Identify which cell holds the provided text, then report its (X, Y) central coordinate. 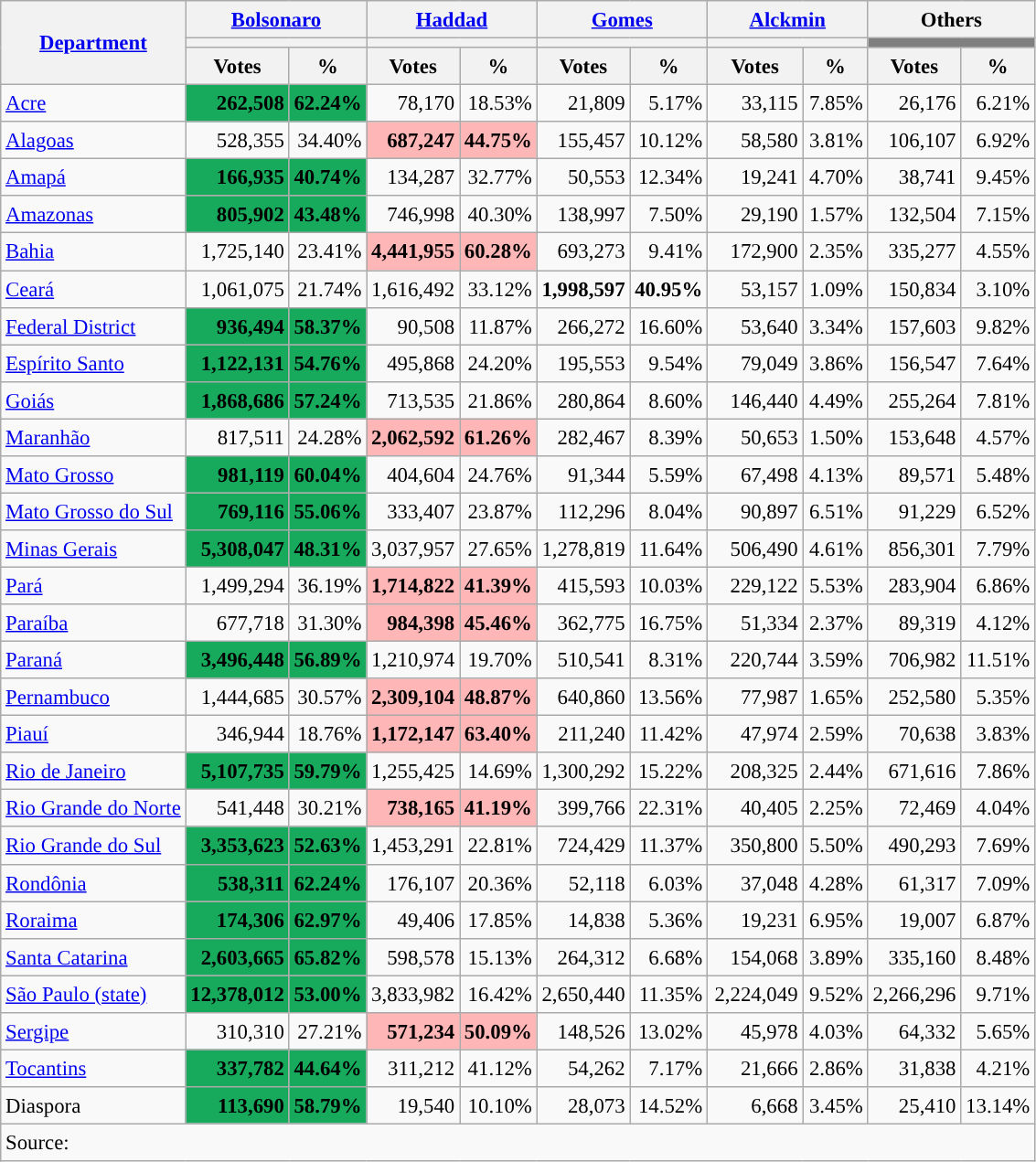
44.64% (327, 1068)
1,278,819 (583, 549)
7.85% (836, 104)
4.12% (999, 624)
Bolsonaro (276, 20)
5.50% (836, 847)
1,616,492 (413, 289)
Alckmin (787, 20)
6.87% (999, 920)
60.28% (497, 252)
1.09% (836, 289)
Paraíba (93, 624)
13.14% (999, 1106)
2.59% (836, 735)
571,234 (413, 1031)
7.86% (999, 772)
211,240 (583, 735)
134,287 (413, 177)
2,224,049 (754, 995)
817,511 (238, 437)
1.65% (836, 697)
23.87% (497, 512)
57.24% (327, 400)
1,122,131 (238, 364)
208,325 (754, 772)
53.00% (327, 995)
40.30% (497, 214)
4.21% (999, 1068)
1,255,425 (413, 772)
12.34% (669, 177)
9.54% (669, 364)
41.39% (497, 585)
Espírito Santo (93, 364)
18.53% (497, 104)
311,212 (413, 1068)
2,309,104 (413, 697)
4.13% (836, 475)
20.36% (497, 883)
984,398 (413, 624)
32.77% (497, 177)
43.48% (327, 214)
13.02% (669, 1031)
1,210,974 (413, 660)
27.21% (327, 1031)
26,176 (914, 104)
54,262 (583, 1068)
41.19% (497, 808)
59.79% (327, 772)
40,405 (754, 808)
5.36% (669, 920)
10.03% (669, 585)
981,119 (238, 475)
335,160 (914, 956)
687,247 (413, 141)
132,504 (914, 214)
6.68% (669, 956)
58.37% (327, 325)
Pará (93, 585)
Mato Grosso do Sul (93, 512)
640,860 (583, 697)
Haddad (452, 20)
7.50% (669, 214)
1,300,292 (583, 772)
77,987 (754, 697)
335,277 (914, 252)
15.22% (669, 772)
Bahia (93, 252)
6.95% (836, 920)
6.51% (836, 512)
90,897 (754, 512)
9.71% (999, 995)
16.60% (669, 325)
5.59% (669, 475)
3.81% (836, 141)
11.87% (497, 325)
31,838 (914, 1068)
Tocantins (93, 1068)
598,578 (413, 956)
15.13% (497, 956)
40.74% (327, 177)
16.75% (669, 624)
3.83% (999, 735)
55.06% (327, 512)
8.39% (669, 437)
18.76% (327, 735)
10.12% (669, 141)
4.04% (999, 808)
21.86% (497, 400)
61,317 (914, 883)
50.09% (497, 1031)
Rio Grande do Sul (93, 847)
60.04% (327, 475)
106,107 (914, 141)
24.20% (497, 364)
Goiás (93, 400)
7.17% (669, 1068)
Santa Catarina (93, 956)
5.48% (999, 475)
37,048 (754, 883)
195,553 (583, 364)
5,308,047 (238, 549)
2,266,296 (914, 995)
89,319 (914, 624)
Department (93, 43)
48.31% (327, 549)
541,448 (238, 808)
528,355 (238, 141)
22.31% (669, 808)
11.51% (999, 660)
25,410 (914, 1106)
350,800 (754, 847)
31.30% (327, 624)
34.40% (327, 141)
33.12% (497, 289)
399,766 (583, 808)
1,172,147 (413, 735)
Amazonas (93, 214)
41.12% (497, 1068)
3.86% (836, 364)
45,978 (754, 1031)
706,982 (914, 660)
12,378,012 (238, 995)
2.44% (836, 772)
538,311 (238, 883)
28,073 (583, 1106)
2.37% (836, 624)
146,440 (754, 400)
6,668 (754, 1106)
40.95% (669, 289)
14.52% (669, 1106)
677,718 (238, 624)
62.97% (327, 920)
8.04% (669, 512)
36.19% (327, 585)
172,900 (754, 252)
510,541 (583, 660)
30.21% (327, 808)
856,301 (914, 549)
2,650,440 (583, 995)
262,508 (238, 104)
56.89% (327, 660)
Source: (518, 1143)
33,115 (754, 104)
4.57% (999, 437)
5,107,735 (238, 772)
166,935 (238, 177)
53,157 (754, 289)
346,944 (238, 735)
746,998 (413, 214)
78,170 (413, 104)
6.92% (999, 141)
1,453,291 (413, 847)
495,868 (413, 364)
6.52% (999, 512)
4,441,955 (413, 252)
Pernambuco (93, 697)
Others (951, 20)
29,190 (754, 214)
6.21% (999, 104)
1,868,686 (238, 400)
282,467 (583, 437)
713,535 (413, 400)
Mato Grosso (93, 475)
10.10% (497, 1106)
176,107 (413, 883)
112,296 (583, 512)
19,241 (754, 177)
415,593 (583, 585)
11.64% (669, 549)
2.35% (836, 252)
Alagoas (93, 141)
153,648 (914, 437)
4.03% (836, 1031)
19,231 (754, 920)
1,725,140 (238, 252)
Rio de Janeiro (93, 772)
310,310 (238, 1031)
17.85% (497, 920)
154,068 (754, 956)
5.17% (669, 104)
2,062,592 (413, 437)
51,334 (754, 624)
91,344 (583, 475)
Maranhão (93, 437)
50,553 (583, 177)
337,782 (238, 1068)
113,690 (238, 1106)
805,902 (238, 214)
2.25% (836, 808)
7.79% (999, 549)
4.28% (836, 883)
6.03% (669, 883)
229,122 (754, 585)
266,272 (583, 325)
22.81% (497, 847)
1,499,294 (238, 585)
Gomes (622, 20)
174,306 (238, 920)
Rio Grande do Norte (93, 808)
3,353,623 (238, 847)
89,571 (914, 475)
5.65% (999, 1031)
Amapá (93, 177)
3.10% (999, 289)
252,580 (914, 697)
4.61% (836, 549)
19,540 (413, 1106)
3.59% (836, 660)
3.34% (836, 325)
148,526 (583, 1031)
7.64% (999, 364)
1,998,597 (583, 289)
7.81% (999, 400)
9.41% (669, 252)
3.45% (836, 1106)
São Paulo (state) (93, 995)
50,653 (754, 437)
7.69% (999, 847)
21,809 (583, 104)
4.49% (836, 400)
9.52% (836, 995)
23.41% (327, 252)
8.48% (999, 956)
16.42% (497, 995)
Federal District (93, 325)
155,457 (583, 141)
283,904 (914, 585)
Ceará (93, 289)
Paraná (93, 660)
90,508 (413, 325)
65.82% (327, 956)
24.28% (327, 437)
936,494 (238, 325)
54.76% (327, 364)
4.70% (836, 177)
72,469 (914, 808)
21.74% (327, 289)
5.35% (999, 697)
333,407 (413, 512)
61.26% (497, 437)
255,264 (914, 400)
724,429 (583, 847)
490,293 (914, 847)
280,864 (583, 400)
Rondônia (93, 883)
5.53% (836, 585)
7.09% (999, 883)
19.70% (497, 660)
138,997 (583, 214)
769,116 (238, 512)
1,714,822 (413, 585)
2.86% (836, 1068)
21,666 (754, 1068)
44.75% (497, 141)
8.31% (669, 660)
Minas Gerais (93, 549)
64,332 (914, 1031)
738,165 (413, 808)
8.60% (669, 400)
150,834 (914, 289)
30.57% (327, 697)
27.65% (497, 549)
264,312 (583, 956)
14,838 (583, 920)
24.76% (497, 475)
3,037,957 (413, 549)
79,049 (754, 364)
53,640 (754, 325)
52,118 (583, 883)
38,741 (914, 177)
4.55% (999, 252)
6.86% (999, 585)
49,406 (413, 920)
48.87% (497, 697)
91,229 (914, 512)
67,498 (754, 475)
11.42% (669, 735)
58,580 (754, 141)
220,744 (754, 660)
19,007 (914, 920)
Diaspora (93, 1106)
671,616 (914, 772)
9.82% (999, 325)
70,638 (914, 735)
9.45% (999, 177)
506,490 (754, 549)
Piauí (93, 735)
11.35% (669, 995)
1.57% (836, 214)
693,273 (583, 252)
47,974 (754, 735)
362,775 (583, 624)
Sergipe (93, 1031)
1,061,075 (238, 289)
156,547 (914, 364)
1,444,685 (238, 697)
157,603 (914, 325)
404,604 (413, 475)
3,833,982 (413, 995)
7.15% (999, 214)
14.69% (497, 772)
1.50% (836, 437)
Roraima (93, 920)
52.63% (327, 847)
Acre (93, 104)
13.56% (669, 697)
3,496,448 (238, 660)
58.79% (327, 1106)
63.40% (497, 735)
11.37% (669, 847)
2,603,665 (238, 956)
45.46% (497, 624)
3.89% (836, 956)
